Search for the cell housing the specified text and yield its (X, Y) center coordinate. 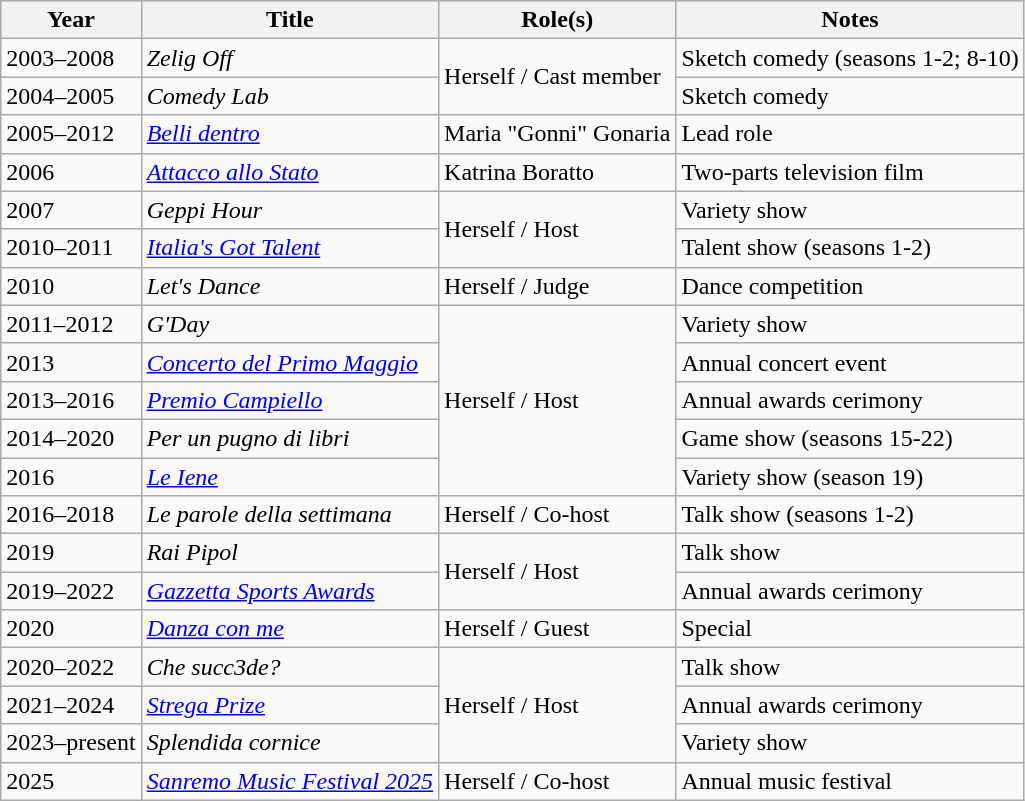
Le parole della settimana (290, 515)
Zelig Off (290, 58)
Role(s) (558, 20)
Title (290, 20)
2025 (71, 781)
2021–2024 (71, 705)
Gazzetta Sports Awards (290, 591)
Concerto del Primo Maggio (290, 362)
2011–2012 (71, 324)
2010–2011 (71, 248)
Sanremo Music Festival 2025 (290, 781)
2004–2005 (71, 96)
Danza con me (290, 629)
Dance competition (850, 286)
Premio Campiello (290, 400)
Per un pugno di libri (290, 438)
Splendida cornice (290, 743)
Year (71, 20)
Che succ3de? (290, 667)
G'Day (290, 324)
Le Iene (290, 477)
Variety show (season 19) (850, 477)
2014–2020 (71, 438)
2006 (71, 172)
2019 (71, 553)
Notes (850, 20)
2010 (71, 286)
2007 (71, 210)
Special (850, 629)
2016 (71, 477)
2020 (71, 629)
Herself / Guest (558, 629)
Belli dentro (290, 134)
Annual music festival (850, 781)
2019–2022 (71, 591)
Rai Pipol (290, 553)
2013–2016 (71, 400)
2013 (71, 362)
Talk show (seasons 1-2) (850, 515)
Game show (seasons 15-22) (850, 438)
2016–2018 (71, 515)
Talent show (seasons 1-2) (850, 248)
Attacco allo Stato (290, 172)
Sketch comedy (seasons 1-2; 8-10) (850, 58)
2003–2008 (71, 58)
Sketch comedy (850, 96)
Maria "Gonni" Gonaria (558, 134)
Katrina Boratto (558, 172)
Annual concert event (850, 362)
Italia's Got Talent (290, 248)
Comedy Lab (290, 96)
2020–2022 (71, 667)
Let's Dance (290, 286)
Herself / Judge (558, 286)
Lead role (850, 134)
Two-parts television film (850, 172)
2023–present (71, 743)
Geppi Hour (290, 210)
2005–2012 (71, 134)
Strega Prize (290, 705)
Herself / Cast member (558, 77)
